From the cell containing the given text, extract its center point as (x, y) coordinate. 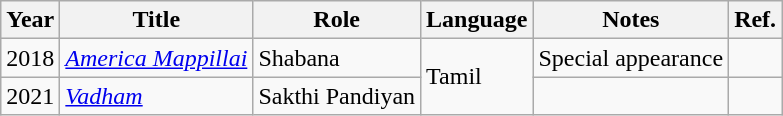
Shabana (337, 58)
2018 (30, 58)
America Mappillai (156, 58)
Notes (631, 20)
Vadham (156, 96)
Role (337, 20)
Language (477, 20)
Sakthi Pandiyan (337, 96)
Special appearance (631, 58)
Tamil (477, 77)
Title (156, 20)
Ref. (756, 20)
2021 (30, 96)
Year (30, 20)
